Provide the (X, Y) coordinate of the cell's center where the given text is located.  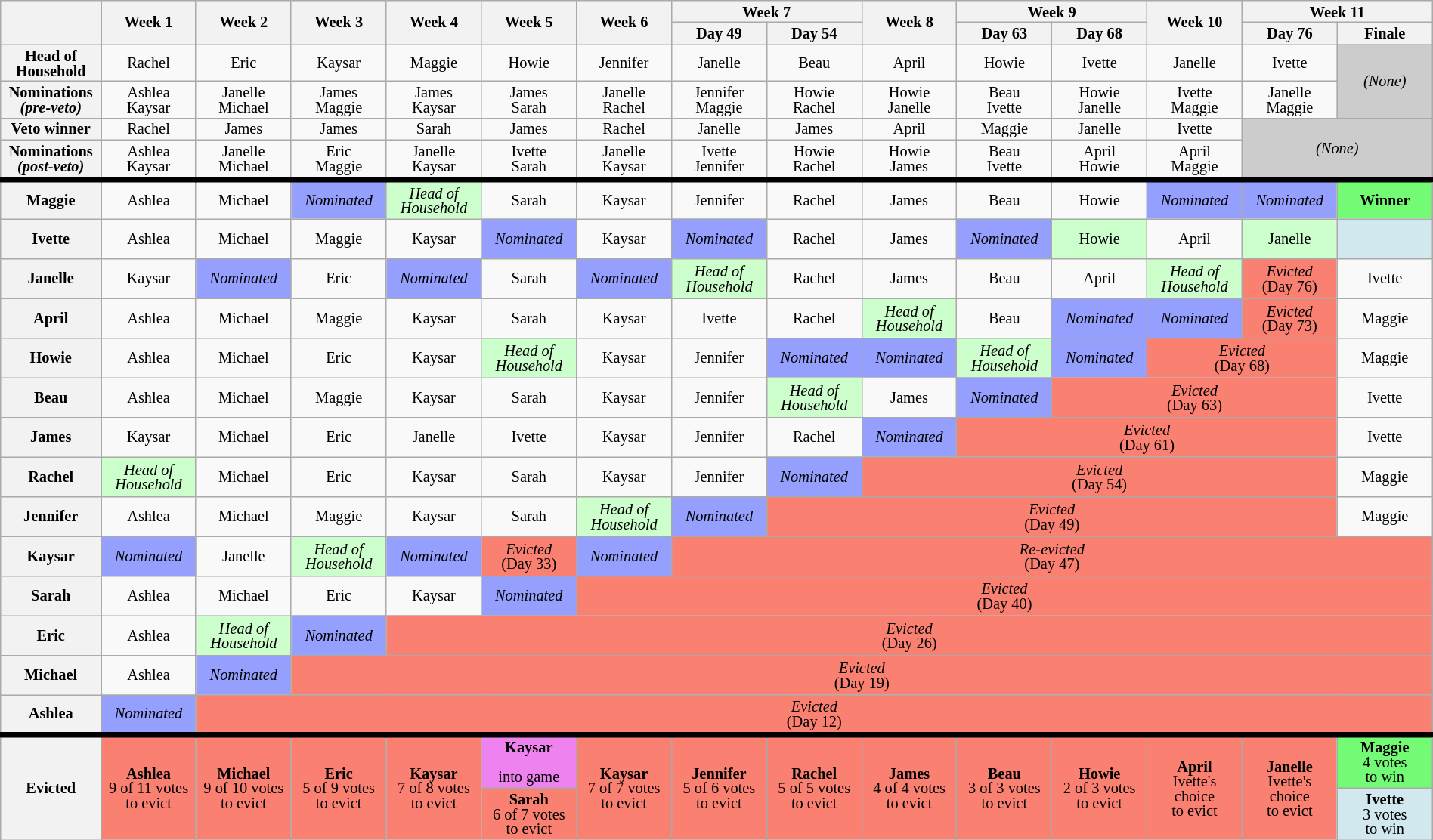
AprilMaggie (1195, 159)
JamesKaysar (434, 100)
James4 of 4 votesto evict (909, 787)
Week 1 (149, 22)
AprilHowie (1100, 159)
Ivette3 votesto win (1385, 814)
Maggie4 votesto win (1385, 761)
Evicted(Day 76) (1289, 278)
Michael9 of 10 votesto evict (243, 787)
Evicted (51, 787)
Evicted(Day 19) (862, 675)
Day 63 (1004, 33)
Week 10 (1195, 22)
Rachel5 of 5 votesto evict (814, 787)
JenniferMaggie (719, 100)
Evicted(Day 63) (1194, 397)
JanelleRachel (624, 100)
Evicted(Day 33) (529, 555)
Day 49 (719, 33)
Nominations(pre-veto) (51, 100)
Week 2 (243, 22)
Re-evicted(Day 47) (1052, 555)
AprilIvette's choiceto evict (1195, 787)
Evicted(Day 12) (814, 714)
Sarah6 of 7 votesto evict (529, 814)
Week 9 (1052, 11)
Kaysarinto game (529, 761)
Week 3 (339, 22)
Eric5 of 9 votesto evict (339, 787)
Kaysar7 of 8 votesto evict (434, 787)
IvetteMaggie (1195, 100)
Day 76 (1289, 33)
Evicted(Day 54) (1099, 476)
Evicted(Day 40) (1005, 595)
JamesSarah (529, 100)
Week 5 (529, 22)
Evicted(Day 49) (1052, 516)
Week 7 (766, 11)
Week 8 (909, 22)
Howie2 of 3 votesto evict (1100, 787)
Ashlea9 of 11 votesto evict (149, 787)
IvetteSarah (529, 159)
JamesMaggie (339, 100)
Day 54 (814, 33)
Evicted(Day 26) (909, 635)
Beau3 of 3 votesto evict (1004, 787)
Evicted(Day 68) (1243, 357)
Week 4 (434, 22)
Evicted(Day 61) (1147, 437)
Week 6 (624, 22)
Week 11 (1337, 11)
JanelleMaggie (1289, 100)
JanelleIvette's choiceto evict (1289, 787)
Jennifer5 of 6 votesto evict (719, 787)
Veto winner (51, 128)
Winner (1385, 199)
EricMaggie (339, 159)
Kaysar7 of 7 votesto evict (624, 787)
Head ofHousehold (51, 63)
HowieJames (909, 159)
Nominations(post-veto) (51, 159)
Day 68 (1100, 33)
Finale (1385, 33)
IvetteJennifer (719, 159)
Evicted(Day 73) (1289, 317)
